Return (X, Y) of the center of cell containing provided text 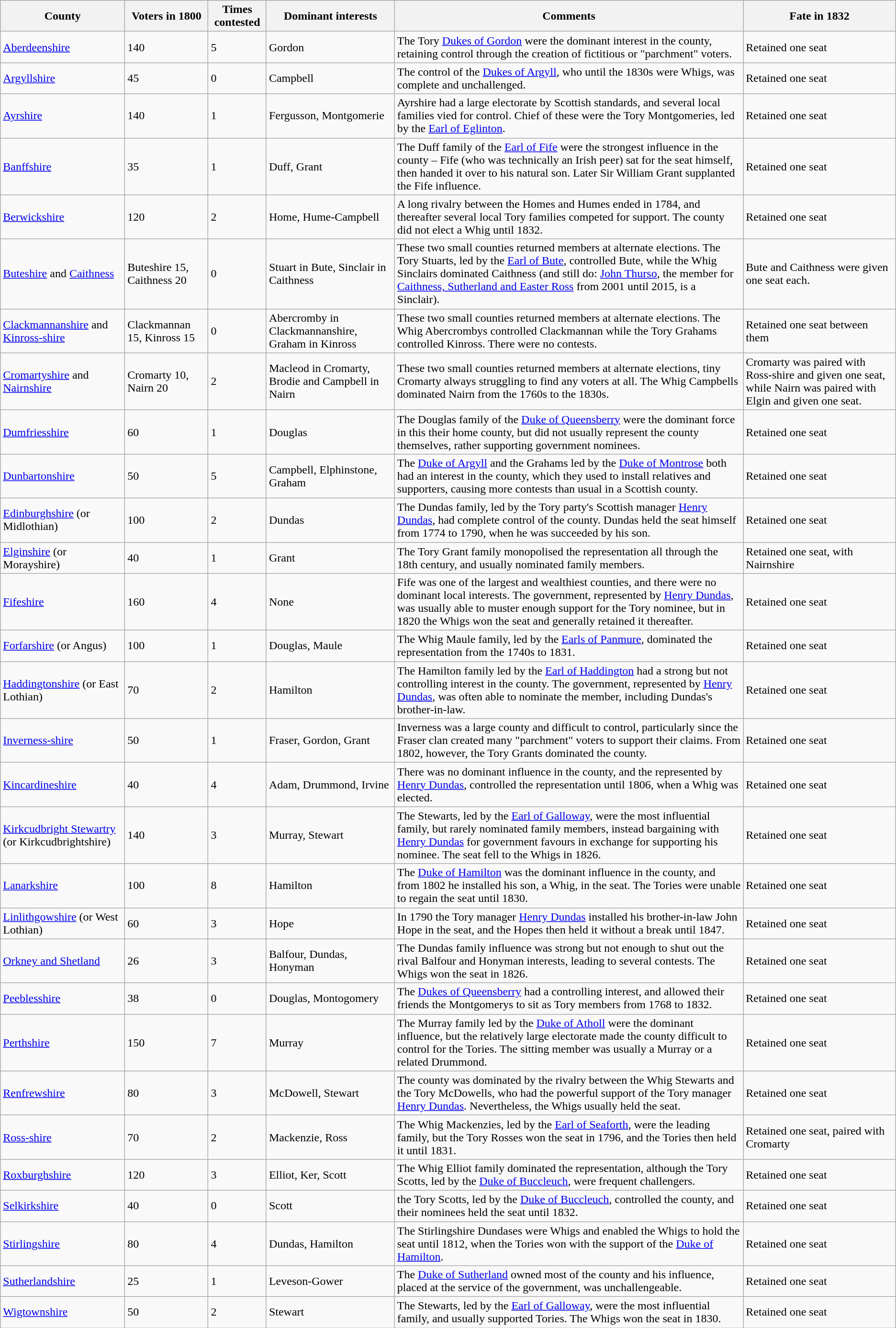
Dundas (330, 520)
8 (237, 886)
Macleod in Cromarty, Brodie and Campbell in Nairn (330, 381)
Comments (569, 16)
The Stewarts, led by the Earl of Galloway, were the most influential family, and usually supported Tories. The Whigs won the seat in 1830. (569, 1313)
Orkney and Shetland (63, 961)
Gordon (330, 47)
Voters in 1800 (167, 16)
7 (237, 1043)
Campbell, Elphinstone, Graham (330, 476)
Campbell (330, 79)
38 (167, 999)
Elginshire (or Morayshire) (63, 557)
Retained one seat between them (819, 331)
The control of the Dukes of Argyll, who until the 1830s were Whigs, was complete and unchallenged. (569, 79)
Elliot, Ker, Scott (330, 1175)
Cromartyshire and Nairnshire (63, 381)
Mackenzie, Ross (330, 1137)
Murray (330, 1043)
Balfour, Dundas, Honyman (330, 961)
Dundas, Hamilton (330, 1244)
Douglas (330, 432)
Fate in 1832 (819, 16)
Renfrewshire (63, 1093)
Haddingtonshire (or East Lothian) (63, 690)
Roxburghshire (63, 1175)
Ross-shire (63, 1137)
Argyllshire (63, 79)
Bute and Caithness were given one seat each. (819, 274)
Dominant interests (330, 16)
Peeblesshire (63, 999)
45 (167, 79)
Perthshire (63, 1043)
County (63, 16)
Stuart in Bute, Sinclair in Caithness (330, 274)
Clackmannanshire and Kinross-shire (63, 331)
Scott (330, 1205)
Aberdeenshire (63, 47)
Inverness-shire (63, 741)
Kirkcudbright Stewartry (or Kirkcudbrightshire) (63, 835)
Fraser, Gordon, Grant (330, 741)
Fergusson, Montgomerie (330, 116)
Leveson-Gower (330, 1281)
Retained one seat, paired with Cromarty (819, 1137)
Berwickshire (63, 217)
Retained one seat, with Nairnshire (819, 557)
Ayrshire (63, 116)
Grant (330, 557)
Home, Hume-Campbell (330, 217)
The Tory Dukes of Gordon were the dominant interest in the county, retaining control through the creation of fictitious or "parchment" voters. (569, 47)
Murray, Stewart (330, 835)
McDowell, Stewart (330, 1093)
Dunbartonshire (63, 476)
Stirlingshire (63, 1244)
Hope (330, 923)
Cromarty was paired with Ross-shire and given one seat, while Nairn was paired with Elgin and given one seat. (819, 381)
35 (167, 167)
Stewart (330, 1313)
Clackmannan 15, Kinross 15 (167, 331)
Lanarkshire (63, 886)
Sutherlandshire (63, 1281)
Abercromby in Clackmannanshire, Graham in Kinross (330, 331)
The Dukes of Queensberry had a controlling interest, and allowed their friends the Montgomerys to sit as Tory members from 1768 to 1832. (569, 999)
Dumfriesshire (63, 432)
None (330, 602)
Banffshire (63, 167)
Douglas, Montogomery (330, 999)
Douglas, Maule (330, 646)
Linlithgowshire (or West Lothian) (63, 923)
Buteshire and Caithness (63, 274)
The Whig Maule family, led by the Earls of Panmure, dominated the representation from the 1740s to 1831. (569, 646)
Times contested (237, 16)
In 1790 the Tory manager Henry Dundas installed his brother-in-law John Hope in the seat, and the Hopes then held it without a break until 1847. (569, 923)
Duff, Grant (330, 167)
Wigtownshire (63, 1313)
Buteshire 15, Caithness 20 (167, 274)
Selkirkshire (63, 1205)
160 (167, 602)
25 (167, 1281)
The Tory Grant family monopolised the representation all through the 18th century, and usually nominated family members. (569, 557)
26 (167, 961)
Kincardineshire (63, 785)
Adam, Drummond, Irvine (330, 785)
Fifeshire (63, 602)
Forfarshire (or Angus) (63, 646)
Edinburghshire (or Midlothian) (63, 520)
The Whig Elliot family dominated the representation, although the Tory Scotts, led by the Duke of Buccleuch, were frequent challengers. (569, 1175)
the Tory Scotts, led by the Duke of Buccleuch, controlled the county, and their nominees held the seat until 1832. (569, 1205)
150 (167, 1043)
The Duke of Sutherland owned most of the county and his influence, placed at the service of the government, was unchallengeable. (569, 1281)
Cromarty 10, Nairn 20 (167, 381)
